Scan for the cell matching the given text and deliver its (x, y) coordinate at center. 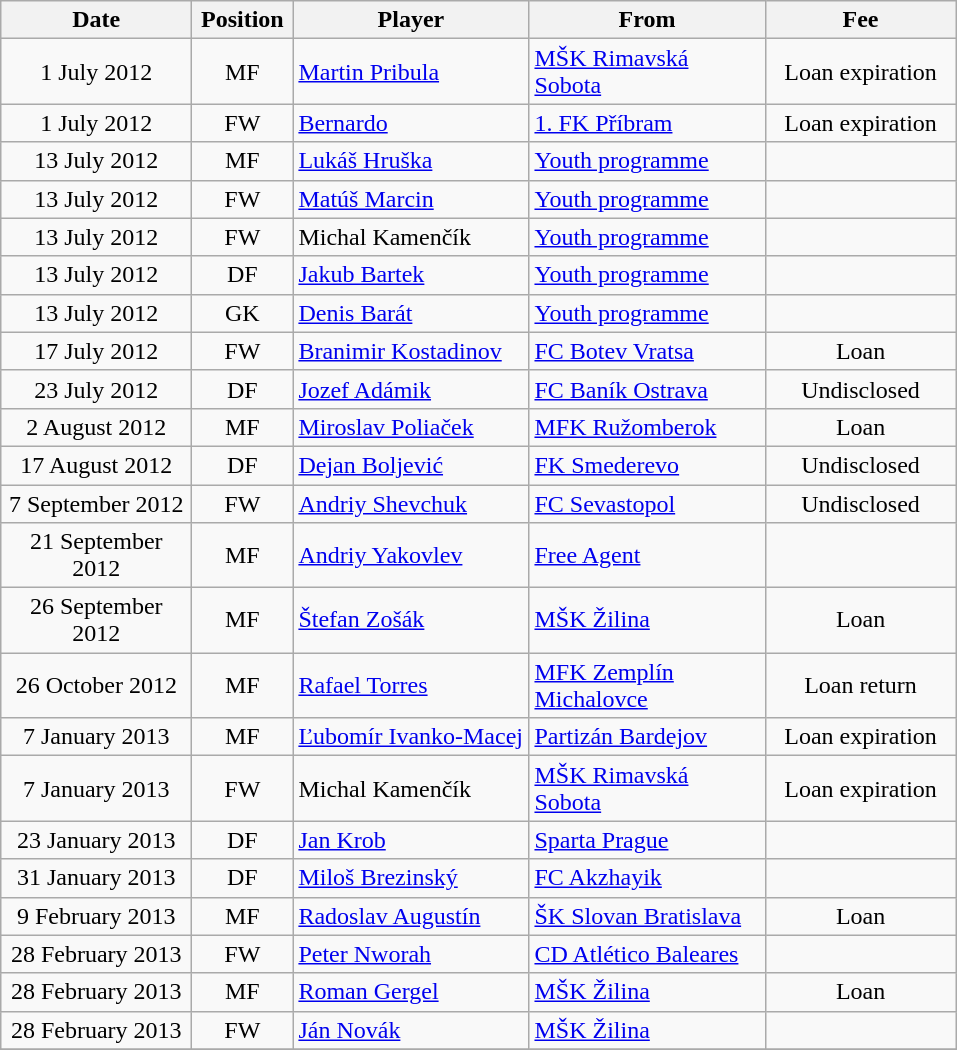
FK Smederevo (647, 465)
Jan Krob (411, 840)
MFK Zemplín Michalovce (647, 686)
Radoslav Augustín (411, 916)
FC Baník Ostrava (647, 389)
Roman Gergel (411, 992)
26 September 2012 (96, 620)
Branimir Kostadinov (411, 351)
Sparta Prague (647, 840)
Free Agent (647, 556)
Martin Pribula (411, 72)
23 July 2012 (96, 389)
Štefan Zošák (411, 620)
Andriy Yakovlev (411, 556)
Jakub Bartek (411, 275)
7 September 2012 (96, 503)
1. FK Příbram (647, 123)
Date (96, 20)
Player (411, 20)
Miroslav Poliaček (411, 427)
FC Akzhayik (647, 878)
GK (242, 313)
MFK Ružomberok (647, 427)
Ján Novák (411, 1030)
2 August 2012 (96, 427)
Matúš Marcin (411, 199)
CD Atlético Baleares (647, 954)
9 February 2013 (96, 916)
Rafael Torres (411, 686)
23 January 2013 (96, 840)
Loan return (860, 686)
From (647, 20)
17 August 2012 (96, 465)
FC Botev Vratsa (647, 351)
Ľubomír Ivanko-Macej (411, 737)
Lukáš Hruška (411, 161)
Partizán Bardejov (647, 737)
Andriy Shevchuk (411, 503)
26 October 2012 (96, 686)
Dejan Boljević (411, 465)
Fee (860, 20)
17 July 2012 (96, 351)
Miloš Brezinský (411, 878)
Denis Barát (411, 313)
Position (242, 20)
21 September 2012 (96, 556)
ŠK Slovan Bratislava (647, 916)
Jozef Adámik (411, 389)
FC Sevastopol (647, 503)
31 January 2013 (96, 878)
Bernardo (411, 123)
Peter Nworah (411, 954)
